Return the (X, Y) coordinate for the center point of the cell that contains the specified text.  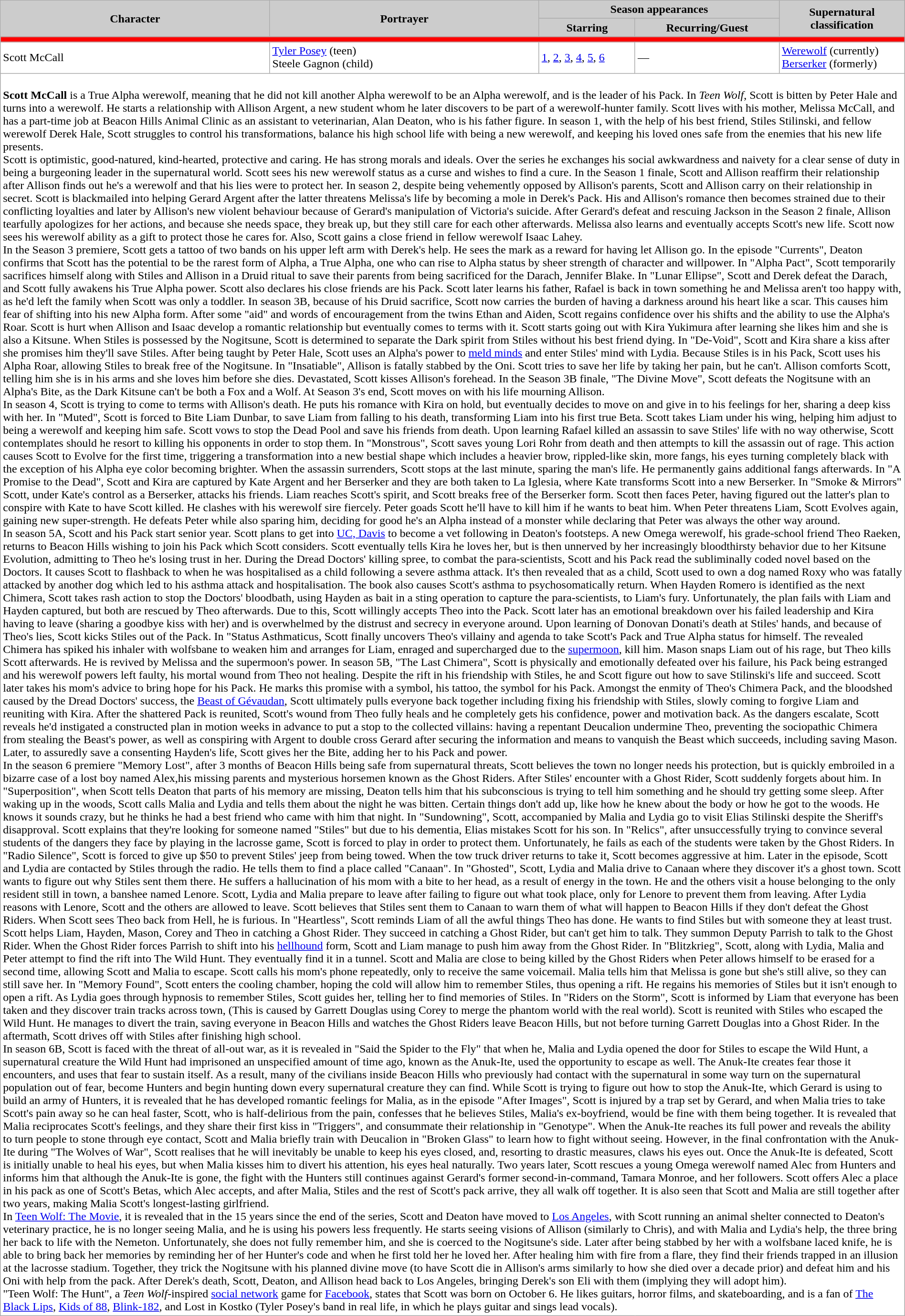
Scott McCall (135, 57)
Tyler Posey (teen)Steele Gagnon (child) (404, 57)
— (707, 57)
Portrayer (404, 19)
1, 2, 3, 4, 5, 6 (587, 57)
Character (135, 19)
Recurring/Guest (707, 28)
Season appearances (659, 10)
Supernatural classification (842, 19)
Starring (587, 28)
Werewolf (currently)Berserker (formerly) (842, 57)
